Determine the [x, y] coordinate at the center of the cell enclosing the given text.  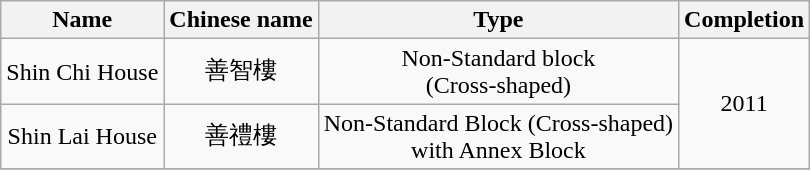
Type [498, 20]
Chinese name [241, 20]
2011 [744, 104]
Name [82, 20]
Shin Lai House [82, 136]
Shin Chi House [82, 72]
Non-Standard block(Cross-shaped) [498, 72]
Non-Standard Block (Cross-shaped) with Annex Block [498, 136]
善智樓 [241, 72]
善禮樓 [241, 136]
Completion [744, 20]
